Detect which cell encompasses the target text, then output its [x, y] center coordinate. 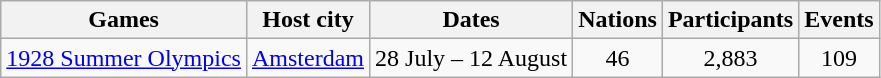
Nations [618, 20]
1928 Summer Olympics [124, 58]
109 [839, 58]
Participants [730, 20]
Host city [308, 20]
Amsterdam [308, 58]
2,883 [730, 58]
Events [839, 20]
Dates [472, 20]
28 July – 12 August [472, 58]
46 [618, 58]
Games [124, 20]
